Search for the cell housing the specified text and yield its [x, y] center coordinate. 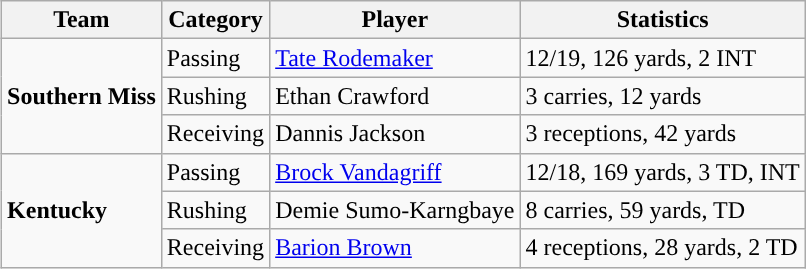
Kentucky [82, 210]
4 receptions, 28 yards, 2 TD [662, 248]
12/18, 169 yards, 3 TD, INT [662, 172]
Ethan Crawford [395, 96]
Team [82, 20]
8 carries, 59 yards, TD [662, 210]
Player [395, 20]
Dannis Jackson [395, 134]
Barion Brown [395, 248]
Tate Rodemaker [395, 58]
3 receptions, 42 yards [662, 134]
Southern Miss [82, 96]
Statistics [662, 20]
12/19, 126 yards, 2 INT [662, 58]
Brock Vandagriff [395, 172]
Demie Sumo-Karngbaye [395, 210]
Category [215, 20]
3 carries, 12 yards [662, 96]
